Provide the [x, y] coordinate of the cell's center where the given text is located.  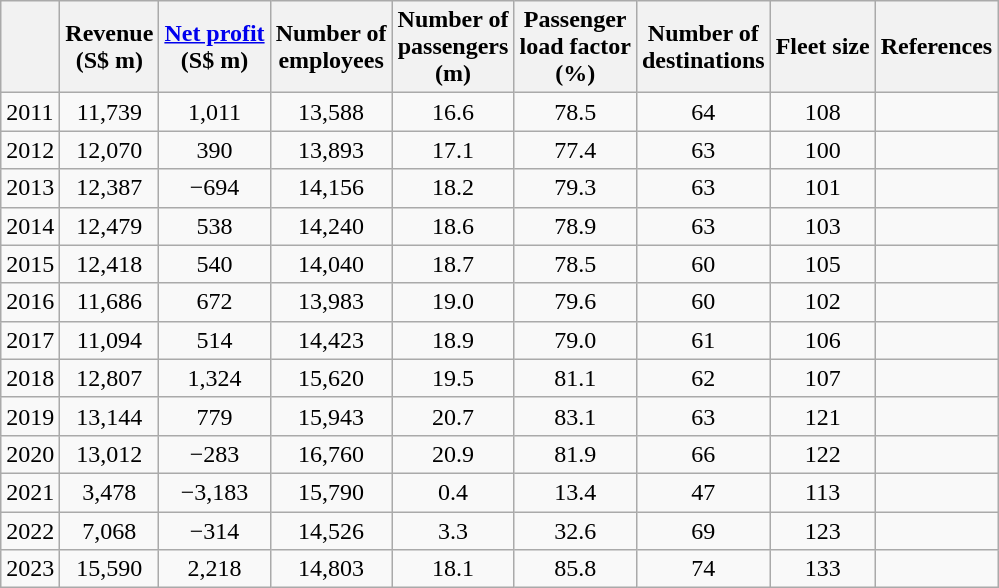
100 [822, 150]
−3,183 [214, 492]
64 [703, 112]
2012 [30, 150]
2017 [30, 340]
12,479 [110, 226]
66 [703, 454]
1,011 [214, 112]
15,620 [331, 378]
107 [822, 378]
133 [822, 569]
19.5 [453, 378]
17.1 [453, 150]
13,983 [331, 302]
2016 [30, 302]
16.6 [453, 112]
2018 [30, 378]
47 [703, 492]
14,040 [331, 264]
12,070 [110, 150]
779 [214, 416]
References [936, 47]
12,387 [110, 188]
79.6 [575, 302]
540 [214, 264]
538 [214, 226]
81.9 [575, 454]
14,526 [331, 531]
15,790 [331, 492]
18.2 [453, 188]
7,068 [110, 531]
83.1 [575, 416]
19.0 [453, 302]
−283 [214, 454]
Number ofdestinations [703, 47]
77.4 [575, 150]
123 [822, 531]
2,218 [214, 569]
102 [822, 302]
514 [214, 340]
85.8 [575, 569]
79.3 [575, 188]
Fleet size [822, 47]
61 [703, 340]
Number ofpassengers(m) [453, 47]
18.6 [453, 226]
14,156 [331, 188]
13,893 [331, 150]
32.6 [575, 531]
113 [822, 492]
2011 [30, 112]
20.9 [453, 454]
12,418 [110, 264]
13,144 [110, 416]
2015 [30, 264]
2023 [30, 569]
672 [214, 302]
2020 [30, 454]
0.4 [453, 492]
18.1 [453, 569]
2022 [30, 531]
2021 [30, 492]
81.1 [575, 378]
14,423 [331, 340]
−314 [214, 531]
101 [822, 188]
18.7 [453, 264]
2014 [30, 226]
18.9 [453, 340]
11,686 [110, 302]
106 [822, 340]
3,478 [110, 492]
Passengerload factor(%) [575, 47]
16,760 [331, 454]
Net profit(S$ m) [214, 47]
2019 [30, 416]
11,094 [110, 340]
Revenue(S$ m) [110, 47]
14,240 [331, 226]
122 [822, 454]
103 [822, 226]
3.3 [453, 531]
62 [703, 378]
69 [703, 531]
2013 [30, 188]
Number ofemployees [331, 47]
390 [214, 150]
13.4 [575, 492]
20.7 [453, 416]
108 [822, 112]
79.0 [575, 340]
121 [822, 416]
15,590 [110, 569]
12,807 [110, 378]
105 [822, 264]
11,739 [110, 112]
74 [703, 569]
1,324 [214, 378]
14,803 [331, 569]
−694 [214, 188]
13,588 [331, 112]
15,943 [331, 416]
78.9 [575, 226]
13,012 [110, 454]
